Search for the cell housing the specified text and yield its [x, y] center coordinate. 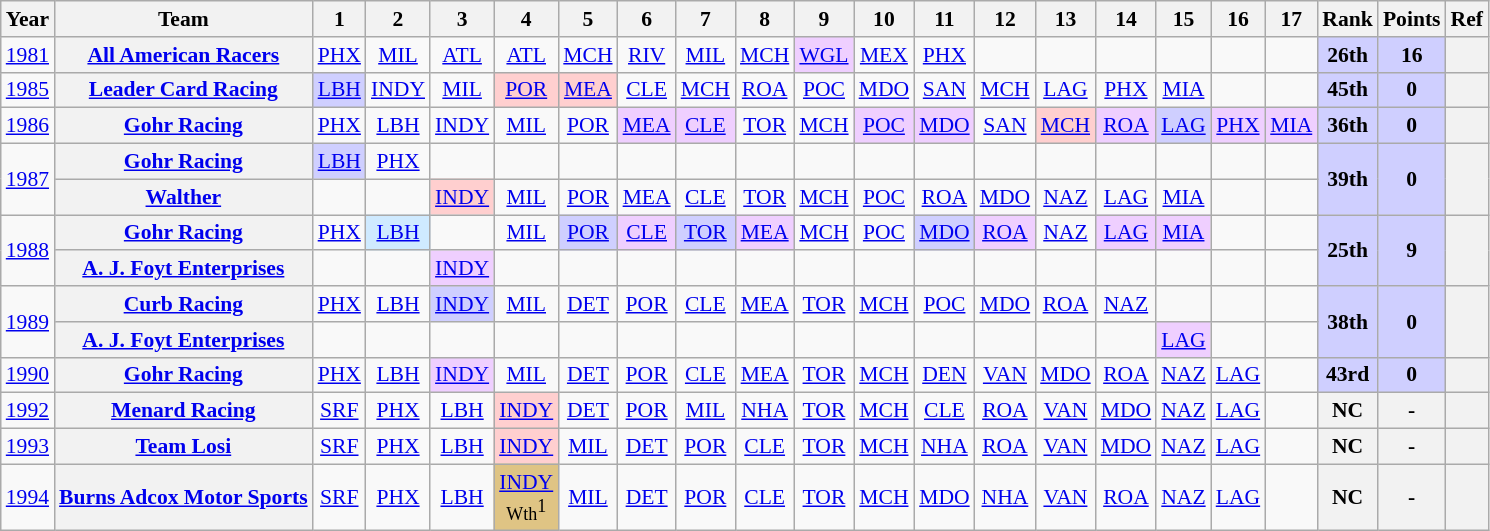
Burns Adcox Motor Sports [184, 498]
1993 [28, 447]
11 [944, 19]
1994 [28, 498]
26th [1348, 55]
25th [1348, 250]
Year [28, 19]
38th [1348, 322]
Points [1412, 19]
1987 [28, 180]
MEX [884, 55]
17 [1291, 19]
39th [1348, 180]
1986 [28, 126]
8 [764, 19]
Curb Racing [184, 304]
DEN [944, 375]
36th [1348, 126]
Walther [184, 197]
14 [1126, 19]
10 [884, 19]
Rank [1348, 19]
5 [588, 19]
1981 [28, 55]
3 [462, 19]
2 [398, 19]
1988 [28, 250]
13 [1066, 19]
15 [1183, 19]
12 [1006, 19]
WGL [824, 55]
INDYWth1 [526, 498]
43rd [1348, 375]
Leader Card Racing [184, 90]
45th [1348, 90]
1985 [28, 90]
4 [526, 19]
1992 [28, 411]
1989 [28, 322]
Team Losi [184, 447]
1 [340, 19]
7 [706, 19]
RIV [647, 55]
1990 [28, 375]
Ref [1467, 19]
Menard Racing [184, 411]
All American Racers [184, 55]
Team [184, 19]
6 [647, 19]
